Return [X, Y] of the center of cell containing provided text 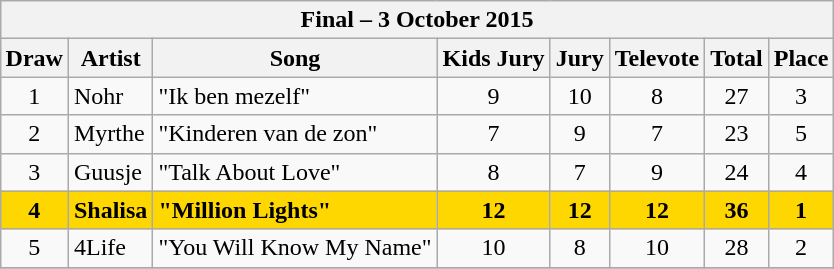
36 [737, 210]
4Life [110, 248]
Guusje [110, 172]
Total [737, 58]
Final – 3 October 2015 [417, 20]
Song [295, 58]
Televote [656, 58]
24 [737, 172]
Jury [580, 58]
"You Will Know My Name" [295, 248]
Artist [110, 58]
"Talk About Love" [295, 172]
"Ik ben mezelf" [295, 96]
"Kinderen van de zon" [295, 134]
23 [737, 134]
Kids Jury [494, 58]
Draw [34, 58]
28 [737, 248]
Nohr [110, 96]
Place [801, 58]
Myrthe [110, 134]
"Million Lights" [295, 210]
Shalisa [110, 210]
27 [737, 96]
